From the cell containing the given text, extract its center point as [X, Y] coordinate. 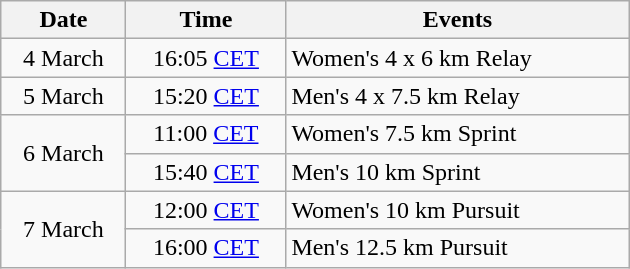
Date [64, 20]
Women's 4 x 6 km Relay [458, 58]
5 March [64, 96]
Men's 12.5 km Pursuit [458, 248]
15:40 CET [206, 172]
15:20 CET [206, 96]
16:00 CET [206, 248]
4 March [64, 58]
Time [206, 20]
7 March [64, 229]
11:00 CET [206, 134]
Women's 10 km Pursuit [458, 210]
16:05 CET [206, 58]
Men's 4 x 7.5 km Relay [458, 96]
Men's 10 km Sprint [458, 172]
Events [458, 20]
12:00 CET [206, 210]
Women's 7.5 km Sprint [458, 134]
6 March [64, 153]
